Capture the cell that displays the provided text and extract its [X, Y] central coordinate. 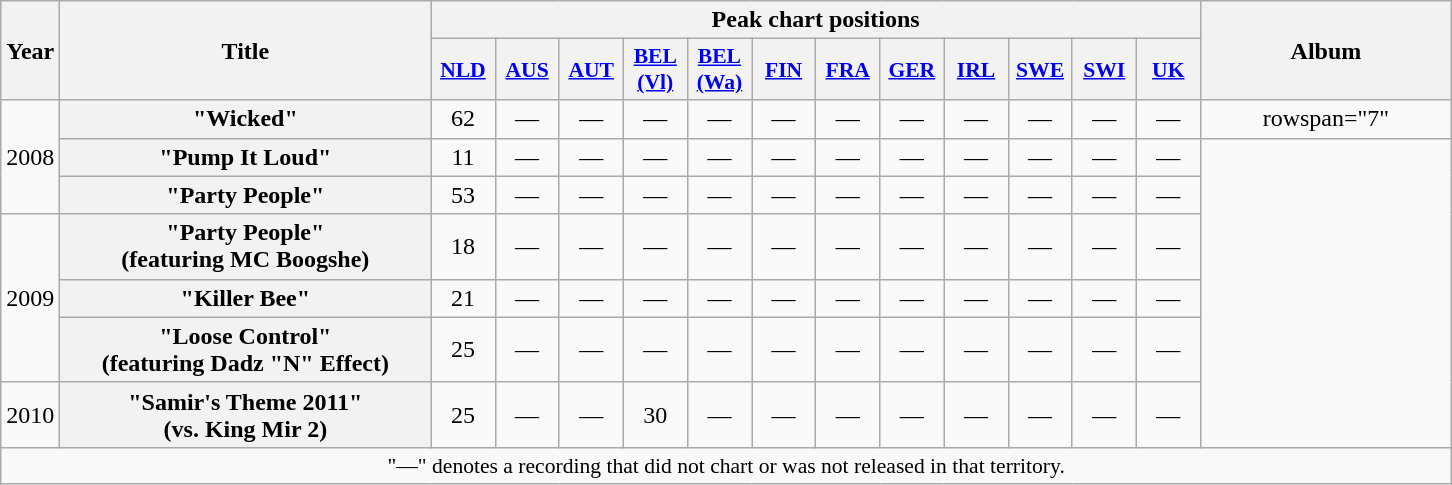
"Killer Bee" [246, 298]
2010 [30, 414]
FRA [848, 70]
"Pump It Loud" [246, 157]
"Samir's Theme 2011" (vs. King Mir 2) [246, 414]
"Wicked" [246, 119]
53 [463, 195]
21 [463, 298]
IRL [976, 70]
11 [463, 157]
UK [1168, 70]
NLD [463, 70]
SWE [1040, 70]
"Party People" [246, 195]
AUS [527, 70]
BEL (Wa) [719, 70]
GER [912, 70]
SWI [1104, 70]
2009 [30, 298]
Year [30, 50]
18 [463, 246]
30 [655, 414]
BEL (Vl) [655, 70]
"Loose Control" (featuring Dadz "N" Effect) [246, 350]
"—" denotes a recording that did not chart or was not released in that territory. [726, 465]
Peak chart positions [816, 20]
rowspan="7" [1326, 119]
AUT [591, 70]
Album [1326, 50]
2008 [30, 157]
62 [463, 119]
"Party People" (featuring MC Boogshe) [246, 246]
Title [246, 50]
FIN [784, 70]
